Provide the (x, y) coordinate of the cell's center where the given text is located.  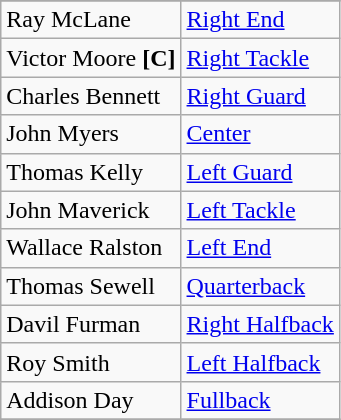
Left Halfback (260, 362)
Left Guard (260, 172)
Right Halfback (260, 324)
Fullback (260, 400)
Roy Smith (91, 362)
Charles Bennett (91, 96)
Wallace Ralston (91, 248)
Ray McLane (91, 20)
Davil Furman (91, 324)
John Myers (91, 134)
Thomas Sewell (91, 286)
Right Tackle (260, 58)
Thomas Kelly (91, 172)
Right Guard (260, 96)
John Maverick (91, 210)
Victor Moore [C] (91, 58)
Center (260, 134)
Addison Day (91, 400)
Left End (260, 248)
Left Tackle (260, 210)
Right End (260, 20)
Quarterback (260, 286)
